Search for the cell housing the specified text and yield its [X, Y] center coordinate. 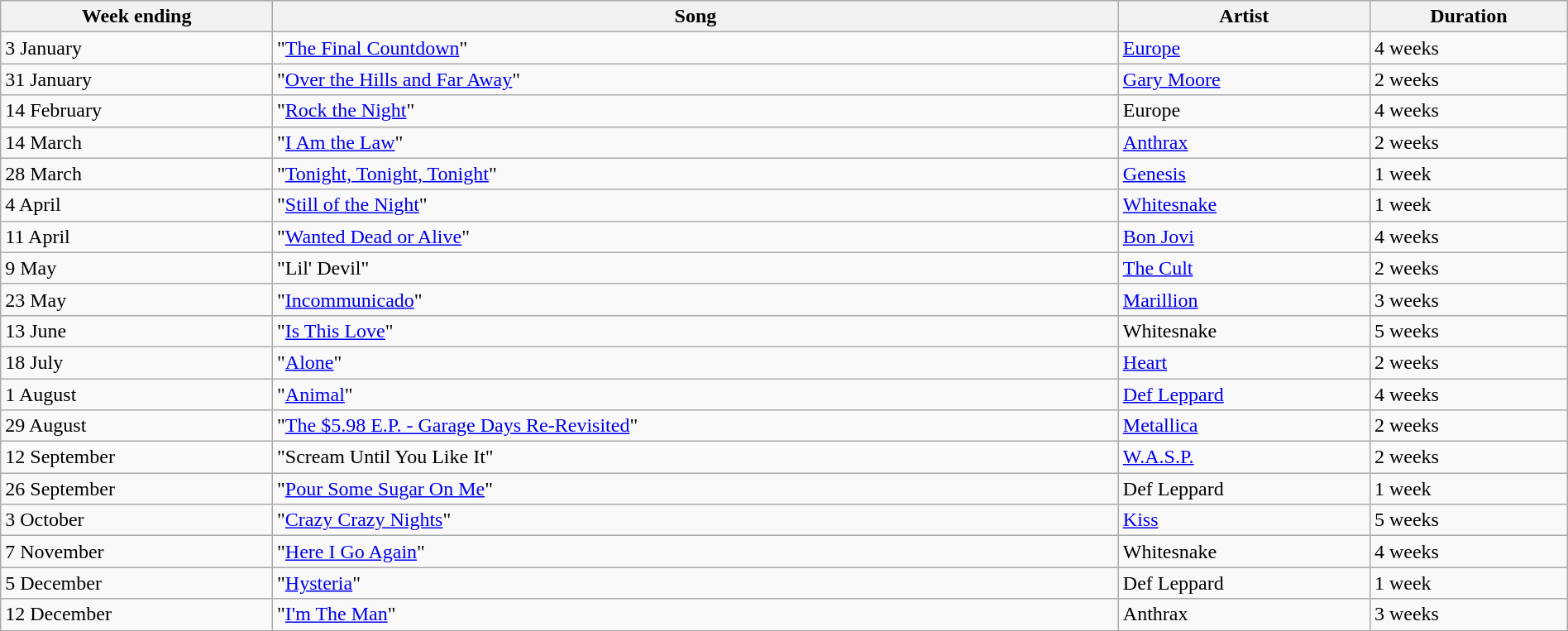
"Wanted Dead or Alive" [696, 237]
26 September [137, 489]
Kiss [1244, 520]
"Rock the Night" [696, 111]
"Scream Until You Like It" [696, 457]
Week ending [137, 17]
Genesis [1244, 174]
W.A.S.P. [1244, 457]
12 December [137, 614]
11 April [137, 237]
"The $5.98 E.P. - Garage Days Re-Revisited" [696, 426]
Bon Jovi [1244, 237]
Marillion [1244, 299]
"I Am the Law" [696, 142]
"Alone" [696, 362]
23 May [137, 299]
31 January [137, 79]
"Still of the Night" [696, 205]
28 March [137, 174]
1 August [137, 394]
"Crazy Crazy Nights" [696, 520]
"Pour Some Sugar On Me" [696, 489]
14 March [137, 142]
Heart [1244, 362]
"I'm The Man" [696, 614]
"Animal" [696, 394]
Duration [1469, 17]
"The Final Countdown" [696, 48]
"Lil' Devil" [696, 268]
3 January [137, 48]
29 August [137, 426]
13 June [137, 331]
18 July [137, 362]
"Here I Go Again" [696, 552]
Gary Moore [1244, 79]
"Tonight, Tonight, Tonight" [696, 174]
14 February [137, 111]
Song [696, 17]
Metallica [1244, 426]
The Cult [1244, 268]
"Is This Love" [696, 331]
"Hysteria" [696, 583]
7 November [137, 552]
"Incommunicado" [696, 299]
9 May [137, 268]
5 December [137, 583]
Artist [1244, 17]
"Over the Hills and Far Away" [696, 79]
3 October [137, 520]
4 April [137, 205]
12 September [137, 457]
